Search for the cell housing the specified text and yield its [x, y] center coordinate. 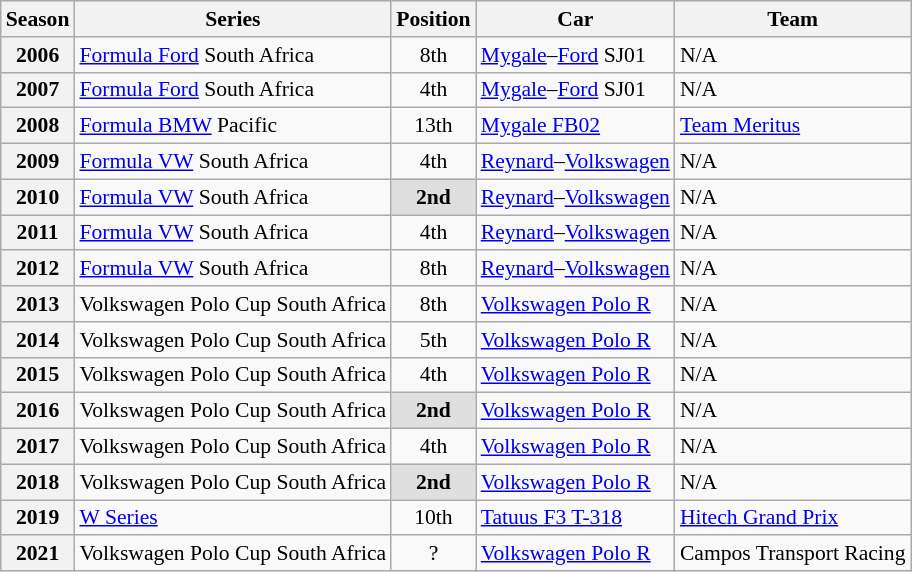
2018 [38, 482]
2019 [38, 518]
13th [433, 126]
5th [433, 340]
Car [576, 19]
Team Meritus [793, 126]
2006 [38, 55]
Team [793, 19]
2009 [38, 162]
W Series [232, 518]
2007 [38, 90]
Series [232, 19]
2016 [38, 411]
2011 [38, 233]
Formula BMW Pacific [232, 126]
Tatuus F3 T-318 [576, 518]
2015 [38, 375]
Campos Transport Racing [793, 554]
10th [433, 518]
2014 [38, 340]
2017 [38, 447]
2010 [38, 197]
? [433, 554]
Position [433, 19]
2021 [38, 554]
2013 [38, 304]
2012 [38, 269]
Season [38, 19]
2008 [38, 126]
Hitech Grand Prix [793, 518]
Mygale FB02 [576, 126]
